Pinpoint the cell where the given text exists, returning its (X, Y) midpoint coordinate. 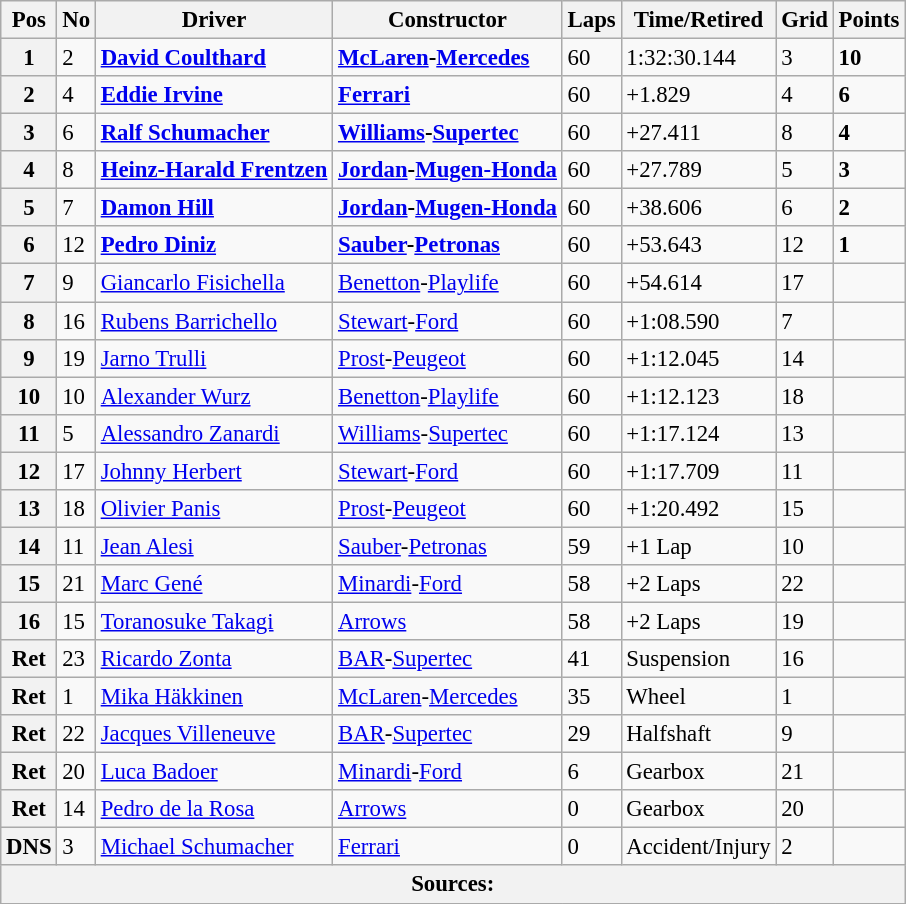
+1:17.709 (698, 471)
Heinz-Harald Frentzen (214, 170)
Johnny Herbert (214, 471)
Michael Schumacher (214, 847)
Olivier Panis (214, 509)
Alexander Wurz (214, 396)
+38.606 (698, 208)
+27.789 (698, 170)
Alessandro Zanardi (214, 433)
Points (868, 20)
+1:20.492 (698, 509)
+54.614 (698, 283)
Driver (214, 20)
Accident/Injury (698, 847)
+1.829 (698, 95)
1:32:30.144 (698, 58)
Pos (29, 20)
Constructor (448, 20)
35 (592, 697)
Grid (804, 20)
Jacques Villeneuve (214, 734)
Jarno Trulli (214, 358)
+1:17.124 (698, 433)
Mika Häkkinen (214, 697)
Halfshaft (698, 734)
Damon Hill (214, 208)
Toranosuke Takagi (214, 621)
23 (76, 659)
Eddie Irvine (214, 95)
+1 Lap (698, 546)
Ricardo Zonta (214, 659)
Rubens Barrichello (214, 321)
Laps (592, 20)
+1:12.045 (698, 358)
+53.643 (698, 245)
Suspension (698, 659)
41 (592, 659)
DNS (29, 847)
Pedro Diniz (214, 245)
Pedro de la Rosa (214, 809)
No (76, 20)
+1:12.123 (698, 396)
Time/Retired (698, 20)
Wheel (698, 697)
Ralf Schumacher (214, 133)
David Coulthard (214, 58)
Marc Gené (214, 584)
+27.411 (698, 133)
Luca Badoer (214, 772)
29 (592, 734)
Giancarlo Fisichella (214, 283)
59 (592, 546)
+1:08.590 (698, 321)
Jean Alesi (214, 546)
Sources: (453, 885)
